Extract the (X, Y) coordinate from the center of the cell holding the provided text.  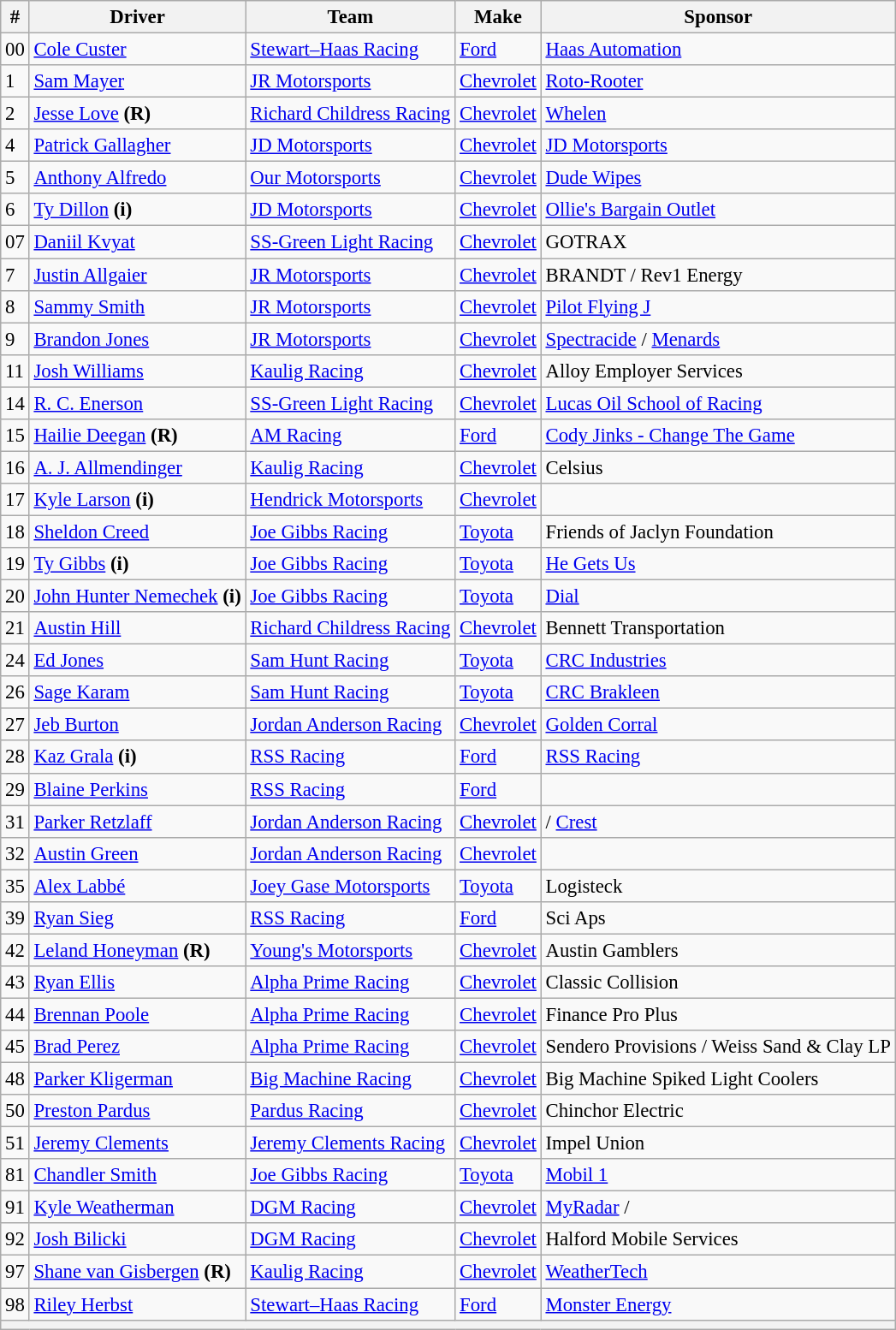
2 (15, 114)
51 (15, 1143)
91 (15, 1208)
20 (15, 597)
81 (15, 1175)
8 (15, 306)
Sponsor (718, 17)
Alloy Employer Services (718, 371)
Shane van Gisbergen (R) (137, 1272)
Impel Union (718, 1143)
7 (15, 275)
Hailie Deegan (R) (137, 436)
Celsius (718, 467)
07 (15, 242)
A. J. Allmendinger (137, 467)
Riley Herbst (137, 1304)
Sage Karam (137, 692)
26 (15, 692)
Whelen (718, 114)
11 (15, 371)
9 (15, 339)
35 (15, 886)
Pilot Flying J (718, 306)
18 (15, 531)
Cody Jinks - Change The Game (718, 436)
Austin Gamblers (718, 950)
92 (15, 1240)
CRC Industries (718, 661)
Austin Hill (137, 628)
Cole Custer (137, 50)
39 (15, 918)
BRANDT / Rev1 Energy (718, 275)
MyRadar / (718, 1208)
Team (351, 17)
Justin Allgaier (137, 275)
27 (15, 725)
Dude Wipes (718, 178)
Kyle Weatherman (137, 1208)
97 (15, 1272)
98 (15, 1304)
Monster Energy (718, 1304)
John Hunter Nemechek (i) (137, 597)
Leland Honeyman (R) (137, 950)
Sammy Smith (137, 306)
Haas Automation (718, 50)
Spectracide / Menards (718, 339)
Chandler Smith (137, 1175)
43 (15, 983)
Big Machine Spiked Light Coolers (718, 1079)
Preston Pardus (137, 1111)
Brad Perez (137, 1047)
45 (15, 1047)
24 (15, 661)
Sheldon Creed (137, 531)
Dial (718, 597)
He Gets Us (718, 564)
Jeb Burton (137, 725)
Mobil 1 (718, 1175)
31 (15, 822)
28 (15, 757)
Austin Green (137, 853)
44 (15, 1014)
Friends of Jaclyn Foundation (718, 531)
Sam Mayer (137, 81)
Roto-Rooter (718, 81)
Ty Gibbs (i) (137, 564)
Make (498, 17)
Golden Corral (718, 725)
Blaine Perkins (137, 789)
14 (15, 403)
Brennan Poole (137, 1014)
32 (15, 853)
17 (15, 500)
Anthony Alfredo (137, 178)
CRC Brakleen (718, 692)
Sci Aps (718, 918)
# (15, 17)
Joey Gase Motorsports (351, 886)
Ollie's Bargain Outlet (718, 210)
4 (15, 145)
Finance Pro Plus (718, 1014)
/ Crest (718, 822)
Logisteck (718, 886)
Parker Retzlaff (137, 822)
Jeremy Clements Racing (351, 1143)
15 (15, 436)
1 (15, 81)
Daniil Kvyat (137, 242)
Kaz Grala (i) (137, 757)
Hendrick Motorsports (351, 500)
Pardus Racing (351, 1111)
Kyle Larson (i) (137, 500)
AM Racing (351, 436)
Sendero Provisions / Weiss Sand & Clay LP (718, 1047)
21 (15, 628)
Classic Collision (718, 983)
42 (15, 950)
Lucas Oil School of Racing (718, 403)
Ryan Sieg (137, 918)
Young's Motorsports (351, 950)
Jeremy Clements (137, 1143)
50 (15, 1111)
Halford Mobile Services (718, 1240)
Our Motorsports (351, 178)
R. C. Enerson (137, 403)
Josh Bilicki (137, 1240)
Ryan Ellis (137, 983)
Bennett Transportation (718, 628)
Alex Labbé (137, 886)
Josh Williams (137, 371)
5 (15, 178)
48 (15, 1079)
Driver (137, 17)
Jesse Love (R) (137, 114)
Parker Kligerman (137, 1079)
Brandon Jones (137, 339)
00 (15, 50)
19 (15, 564)
29 (15, 789)
GOTRAX (718, 242)
Chinchor Electric (718, 1111)
Patrick Gallagher (137, 145)
Ed Jones (137, 661)
Ty Dillon (i) (137, 210)
Big Machine Racing (351, 1079)
6 (15, 210)
16 (15, 467)
WeatherTech (718, 1272)
